Output the [x, y] coordinate of the center of the cell containing the given text.  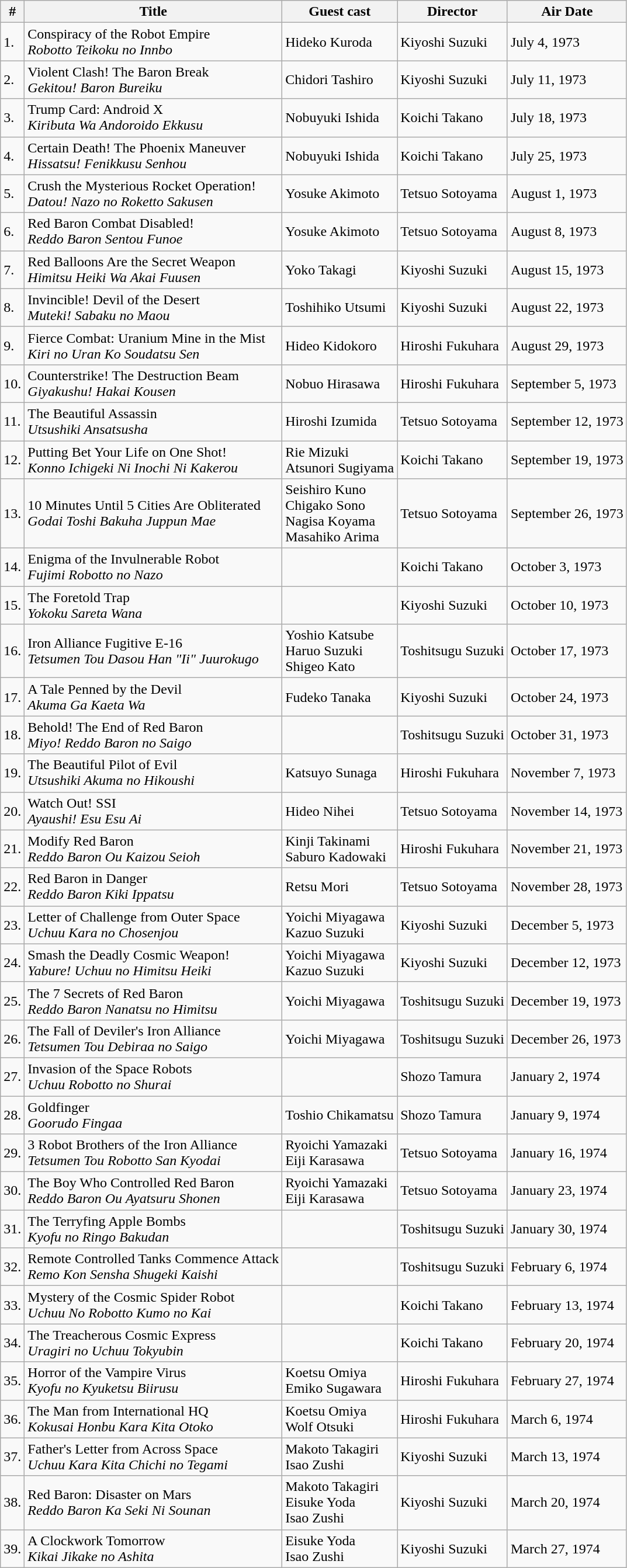
August 15, 1973 [567, 270]
3. [13, 118]
10. [13, 383]
Toshihiko Utsumi [340, 307]
GoldfingerGoorudo Fingaa [153, 1114]
Remote Controlled Tanks Commence AttackRemo Kon Sensha Shugeki Kaishi [153, 1267]
29. [13, 1153]
November 28, 1973 [567, 886]
January 9, 1974 [567, 1114]
36. [13, 1419]
Retsu Mori [340, 886]
Hideko Kuroda [340, 42]
Chidori Tashiro [340, 79]
The Treacherous Cosmic ExpressUragiri no Uchuu Tokyubin [153, 1343]
The Man from International HQKokusai Honbu Kara Kita Otoko [153, 1419]
Hiroshi Izumida [340, 422]
July 4, 1973 [567, 42]
December 5, 1973 [567, 925]
February 20, 1974 [567, 1343]
Hideo Nihei [340, 811]
30. [13, 1191]
Seishiro KunoChigako SonoNagisa KoyamaMasahiko Arima [340, 514]
15. [13, 605]
March 27, 1974 [567, 1549]
28. [13, 1114]
January 30, 1974 [567, 1229]
Certain Death! The Phoenix ManeuverHissatsu! Fenikkusu Senhou [153, 155]
October 3, 1973 [567, 568]
Katsuyo Sunaga [340, 773]
9. [13, 346]
7. [13, 270]
Enigma of the Invulnerable RobotFujimi Robotto no Nazo [153, 568]
December 26, 1973 [567, 1038]
The Beautiful AssassinUtsushiki Ansatsusha [153, 422]
August 8, 1973 [567, 231]
March 20, 1974 [567, 1503]
A Tale Penned by the DevilAkuma Ga Kaeta Wa [153, 697]
# [13, 12]
Mystery of the Cosmic Spider RobotUchuu No Robotto Kumo no Kai [153, 1305]
The Terryfing Apple BombsKyofu no Ringo Bakudan [153, 1229]
8. [13, 307]
November 7, 1973 [567, 773]
Iron Alliance Fugitive E-16Tetsumen Tou Dasou Han "Ii" Juurokugo [153, 651]
Red Balloons Are the Secret WeaponHimitsu Heiki Wa Akai Fuusen [153, 270]
July 18, 1973 [567, 118]
Behold! The End of Red BaronMiyo! Reddo Baron no Saigo [153, 735]
December 19, 1973 [567, 1001]
Kinji TakinamiSaburo Kadowaki [340, 849]
16. [13, 651]
24. [13, 962]
July 25, 1973 [567, 155]
35. [13, 1381]
1. [13, 42]
February 27, 1974 [567, 1381]
Yoshio KatsubeHaruo SuzukiShigeo Kato [340, 651]
September 12, 1973 [567, 422]
Director [452, 12]
Father's Letter from Across SpaceUchuu Kara Kita Chichi no Tegami [153, 1456]
March 6, 1974 [567, 1419]
Letter of Challenge from Outer SpaceUchuu Kara no Chosenjou [153, 925]
12. [13, 459]
31. [13, 1229]
August 29, 1973 [567, 346]
11. [13, 422]
November 21, 1973 [567, 849]
Nobuo Hirasawa [340, 383]
Invasion of the Space RobotsUchuu Robotto no Shurai [153, 1077]
Air Date [567, 12]
3 Robot Brothers of the Iron AllianceTetsumen Tou Robotto San Kyodai [153, 1153]
26. [13, 1038]
21. [13, 849]
August 22, 1973 [567, 307]
Koetsu OmiyaWolf Otsuki [340, 1419]
6. [13, 231]
September 19, 1973 [567, 459]
Eisuke YodaIsao Zushi [340, 1549]
4. [13, 155]
Counterstrike! The Destruction BeamGiyakushu! Hakai Kousen [153, 383]
22. [13, 886]
January 2, 1974 [567, 1077]
34. [13, 1343]
October 10, 1973 [567, 605]
February 13, 1974 [567, 1305]
August 1, 1973 [567, 194]
The Fall of Deviler's Iron AllianceTetsumen Tou Debiraa no Saigo [153, 1038]
January 16, 1974 [567, 1153]
A Clockwork TomorrowKikai Jikake no Ashita [153, 1549]
February 6, 1974 [567, 1267]
Title [153, 12]
Red Baron: Disaster on MarsReddo Baron Ka Seki Ni Sounan [153, 1503]
23. [13, 925]
Conspiracy of the Robot EmpireRobotto Teikoku no Innbo [153, 42]
17. [13, 697]
25. [13, 1001]
Putting Bet Your Life on One Shot!Konno Ichigeki Ni Inochi Ni Kakerou [153, 459]
Smash the Deadly Cosmic Weapon!Yabure! Uchuu no Himitsu Heiki [153, 962]
38. [13, 1503]
14. [13, 568]
November 14, 1973 [567, 811]
13. [13, 514]
Fudeko Tanaka [340, 697]
December 12, 1973 [567, 962]
Makoto TakagiriIsao Zushi [340, 1456]
39. [13, 1549]
September 26, 1973 [567, 514]
The Foretold TrapYokoku Sareta Wana [153, 605]
32. [13, 1267]
Invincible! Devil of the DesertMuteki! Sabaku no Maou [153, 307]
Koetsu OmiyaEmiko Sugawara [340, 1381]
Hideo Kidokoro [340, 346]
Guest cast [340, 12]
The Beautiful Pilot of EvilUtsushiki Akuma no Hikoushi [153, 773]
Red Baron Combat Disabled!Reddo Baron Sentou Funoe [153, 231]
5. [13, 194]
January 23, 1974 [567, 1191]
Watch Out! SSIAyaushi! Esu Esu Ai [153, 811]
Crush the Mysterious Rocket Operation!Datou! Nazo no Roketto Sakusen [153, 194]
The Boy Who Controlled Red BaronReddo Baron Ou Ayatsuru Shonen [153, 1191]
October 24, 1973 [567, 697]
July 11, 1973 [567, 79]
10 Minutes Until 5 Cities Are ObliteratedGodai Toshi Bakuha Juppun Mae [153, 514]
Fierce Combat: Uranium Mine in the MistKiri no Uran Ko Soudatsu Sen [153, 346]
Modify Red BaronReddo Baron Ou Kaizou Seioh [153, 849]
Violent Clash! The Baron BreakGekitou! Baron Bureiku [153, 79]
2. [13, 79]
Makoto TakagiriEisuke YodaIsao Zushi [340, 1503]
18. [13, 735]
Trump Card: Android XKiributa Wa Andoroido Ekkusu [153, 118]
Yoko Takagi [340, 270]
20. [13, 811]
37. [13, 1456]
October 17, 1973 [567, 651]
33. [13, 1305]
Rie MizukiAtsunori Sugiyama [340, 459]
March 13, 1974 [567, 1456]
October 31, 1973 [567, 735]
The 7 Secrets of Red BaronReddo Baron Nanatsu no Himitsu [153, 1001]
Horror of the Vampire VirusKyofu no Kyuketsu Biirusu [153, 1381]
September 5, 1973 [567, 383]
Toshio Chikamatsu [340, 1114]
27. [13, 1077]
Red Baron in DangerReddo Baron Kiki Ippatsu [153, 886]
19. [13, 773]
